From the cell containing the given text, extract its center point as (X, Y) coordinate. 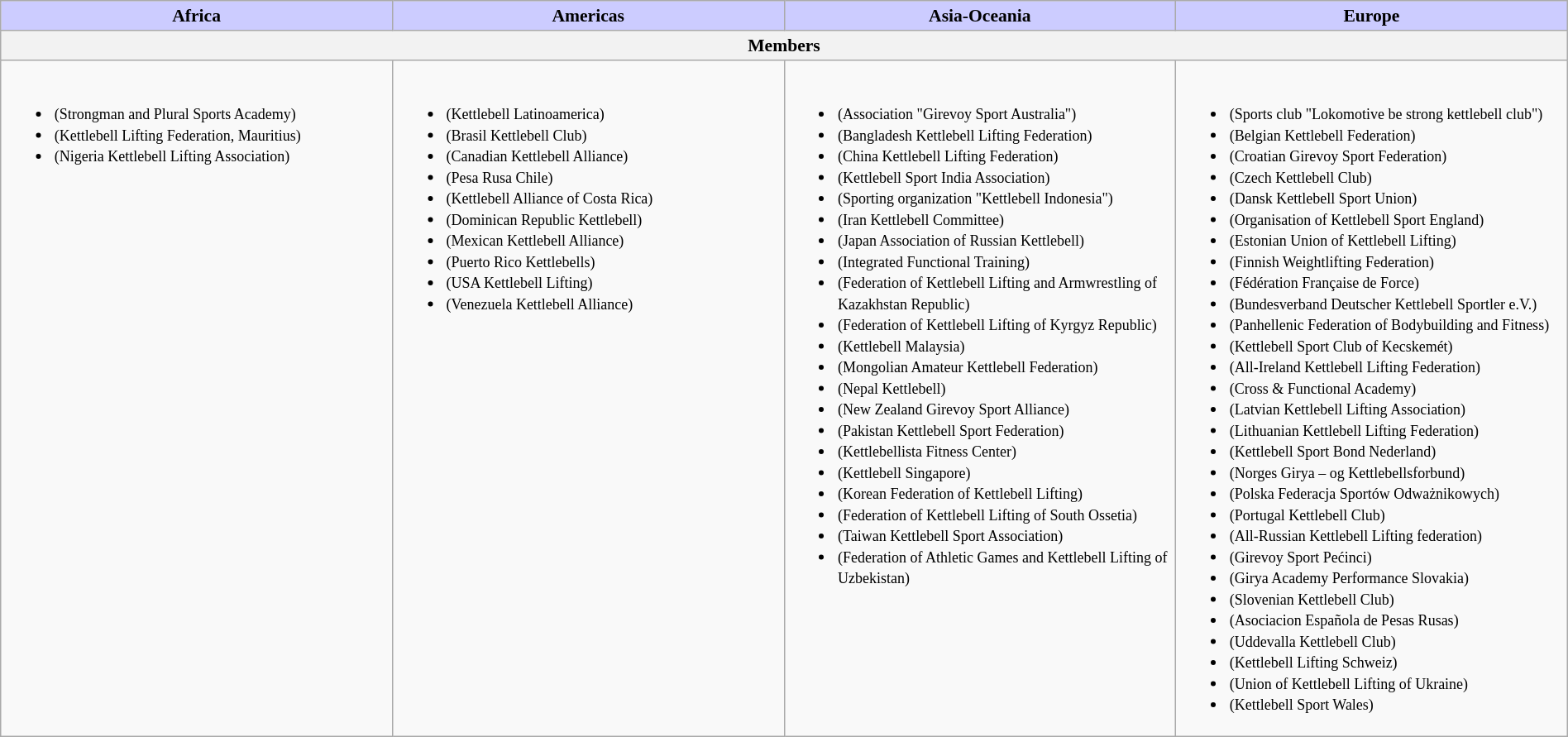
Members (784, 45)
Africa (197, 16)
Asia-Oceania (980, 16)
Americas (588, 16)
(Strongman and Plural Sports Academy) (Kettlebell Lifting Federation, Mauritius) (Nigeria Kettlebell Lifting Association) (197, 398)
Europe (1372, 16)
